Find where the given text appears and provide that cell's center as (X, Y) coordinate. 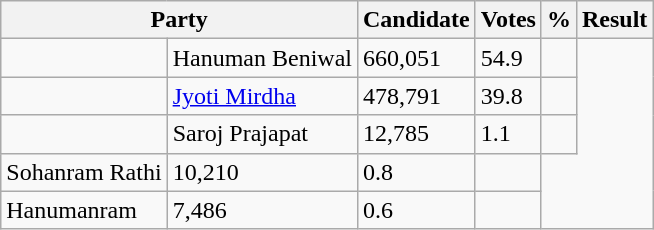
10,210 (262, 172)
% (558, 20)
660,051 (416, 58)
1.1 (508, 134)
Hanuman Beniwal (262, 58)
54.9 (508, 58)
0.8 (416, 172)
Saroj Prajapat (262, 134)
0.6 (416, 210)
478,791 (416, 96)
Candidate (416, 20)
Result (614, 20)
Votes (508, 20)
Hanumanram (84, 210)
Sohanram Rathi (84, 172)
Party (180, 20)
39.8 (508, 96)
12,785 (416, 134)
7,486 (262, 210)
Jyoti Mirdha (262, 96)
